Return the (X, Y) coordinate for the center point of the cell that contains the specified text.  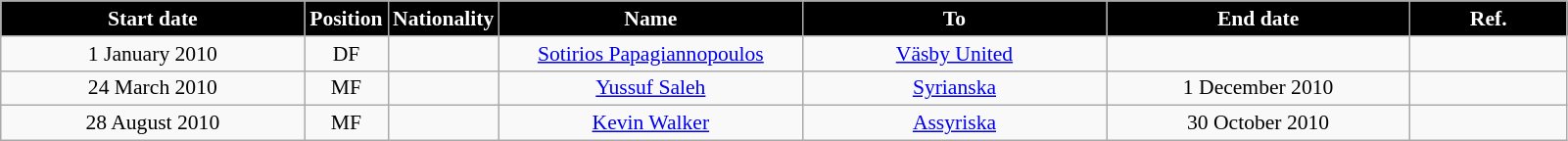
Position (347, 19)
End date (1259, 19)
Sotirios Papagiannopoulos (650, 54)
28 August 2010 (153, 123)
30 October 2010 (1259, 123)
Ref. (1489, 19)
To (954, 19)
Yussuf Saleh (650, 88)
Nationality (443, 19)
Assyriska (954, 123)
Start date (153, 19)
Syrianska (954, 88)
24 March 2010 (153, 88)
1 January 2010 (153, 54)
DF (347, 54)
Name (650, 19)
Kevin Walker (650, 123)
Väsby United (954, 54)
1 December 2010 (1259, 88)
